Return the [x, y] coordinate for the center point of the cell that contains the specified text.  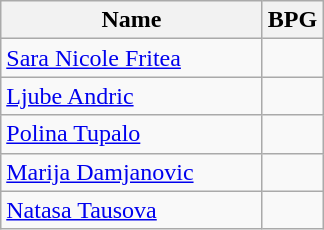
Sara Nicole Fritea [132, 58]
Natasa Tausova [132, 210]
Ljube Andric [132, 96]
Name [132, 20]
BPG [292, 20]
Polina Tupalo [132, 134]
Marija Damjanovic [132, 172]
